Search for the cell housing the specified text and yield its (x, y) center coordinate. 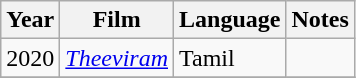
Year (30, 20)
Film (117, 20)
Language (230, 20)
2020 (30, 58)
Theeviram (117, 58)
Notes (320, 20)
Tamil (230, 58)
